For the text-containing cell, return its midpoint in (X, Y) coordinate format. 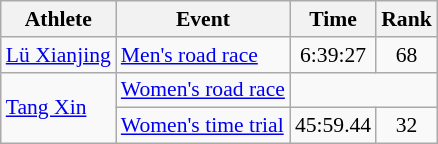
Men's road race (203, 55)
Women's road race (203, 90)
Tang Xin (58, 108)
Time (333, 19)
32 (406, 126)
68 (406, 55)
Event (203, 19)
Athlete (58, 19)
Rank (406, 19)
Lü Xianjing (58, 55)
45:59.44 (333, 126)
Women's time trial (203, 126)
6:39:27 (333, 55)
